From the cell containing the given text, extract its center point as [x, y] coordinate. 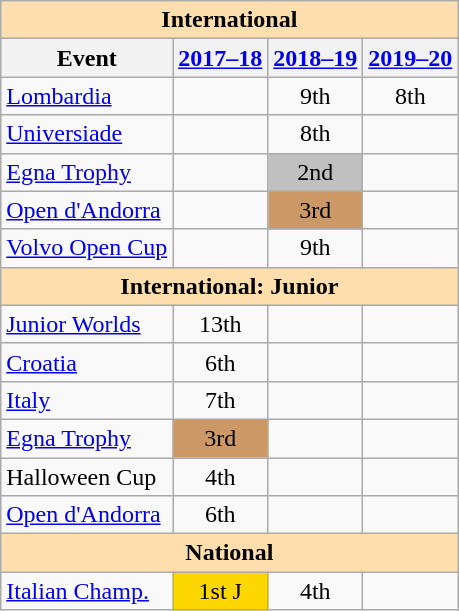
Italy [87, 400]
2019–20 [410, 58]
7th [220, 400]
International [230, 20]
13th [220, 324]
Croatia [87, 362]
Universiade [87, 134]
2017–18 [220, 58]
Volvo Open Cup [87, 248]
Lombardia [87, 96]
Junior Worlds [87, 324]
Italian Champ. [87, 591]
1st J [220, 591]
Halloween Cup [87, 477]
National [230, 553]
Event [87, 58]
2018–19 [316, 58]
2nd [316, 172]
International: Junior [230, 286]
